Determine the [X, Y] coordinate at the center of the cell enclosing the given text.  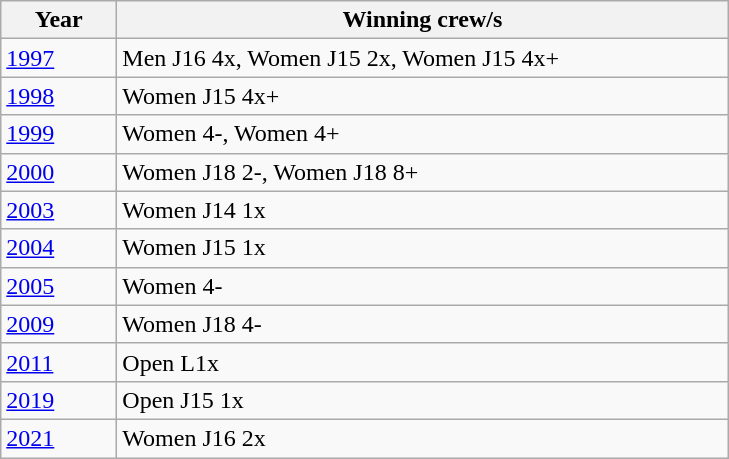
2009 [59, 324]
1998 [59, 96]
Women J16 2x [422, 438]
Men J16 4x, Women J15 2x, Women J15 4x+ [422, 58]
2004 [59, 248]
Open J15 1x [422, 400]
Year [59, 20]
2019 [59, 400]
2005 [59, 286]
Women J15 4x+ [422, 96]
Women 4- [422, 286]
Women J15 1x [422, 248]
1999 [59, 134]
2011 [59, 362]
2003 [59, 210]
Winning crew/s [422, 20]
1997 [59, 58]
2000 [59, 172]
Women J18 4- [422, 324]
Women J14 1x [422, 210]
Women 4-, Women 4+ [422, 134]
Women J18 2-, Women J18 8+ [422, 172]
Open L1x [422, 362]
2021 [59, 438]
